Return the [x, y] coordinate for the center point of the cell that contains the specified text.  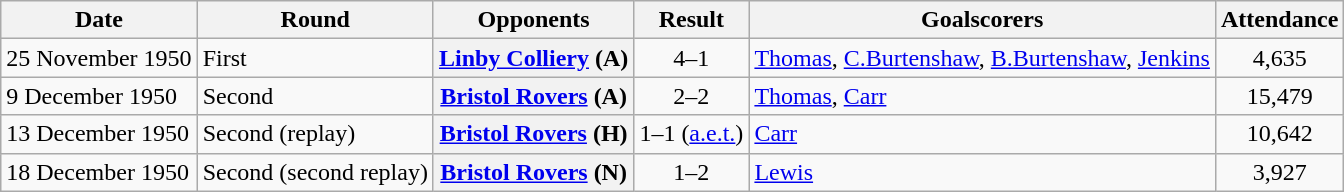
Bristol Rovers (A) [533, 96]
13 December 1950 [99, 134]
Linby Colliery (A) [533, 58]
4–1 [692, 58]
10,642 [1279, 134]
15,479 [1279, 96]
1–1 (a.e.t.) [692, 134]
Second (second replay) [315, 172]
2–2 [692, 96]
Thomas, Carr [982, 96]
Goalscorers [982, 20]
3,927 [1279, 172]
Second (replay) [315, 134]
Carr [982, 134]
Attendance [1279, 20]
Opponents [533, 20]
Bristol Rovers (H) [533, 134]
First [315, 58]
1–2 [692, 172]
9 December 1950 [99, 96]
4,635 [1279, 58]
Round [315, 20]
Second [315, 96]
Result [692, 20]
25 November 1950 [99, 58]
Lewis [982, 172]
Bristol Rovers (N) [533, 172]
Thomas, C.Burtenshaw, B.Burtenshaw, Jenkins [982, 58]
18 December 1950 [99, 172]
Date [99, 20]
